Return (X, Y) of the center of cell containing provided text 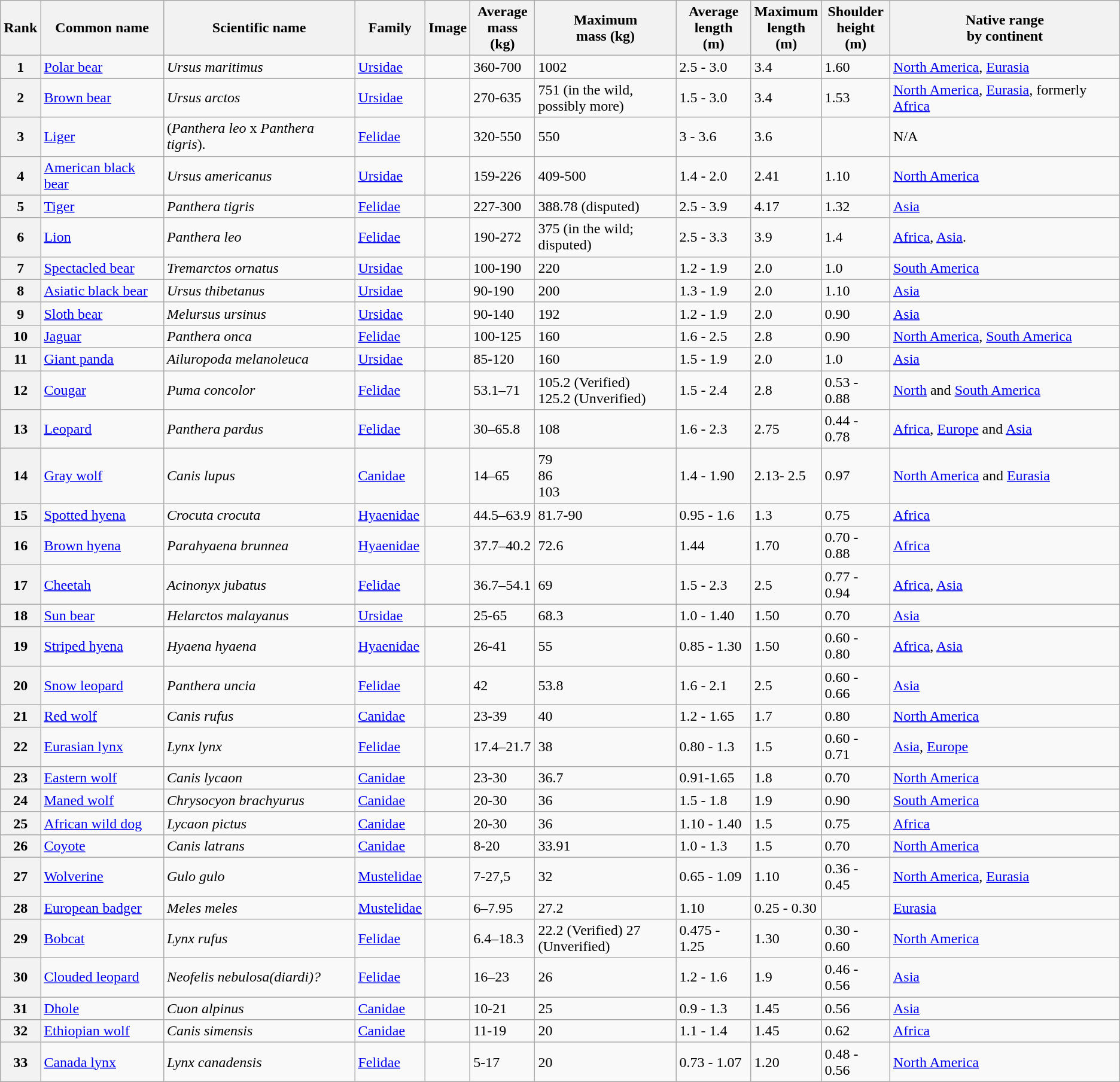
0.36 - 0.45 (856, 877)
24 (20, 800)
Crocuta crocuta (259, 515)
0.77 - 0.94 (856, 585)
1002 (605, 67)
3.9 (786, 237)
0.97 (856, 476)
Spectacled bear (102, 268)
2.5 - 3.9 (713, 206)
North America, South America (1005, 336)
Panthera pardus (259, 429)
Hyaena hyaena (259, 646)
2.75 (786, 429)
1.5 - 1.9 (713, 359)
1.7 (786, 716)
Eurasian lynx (102, 746)
320-550 (503, 136)
Ursus maritimus (259, 67)
28 (20, 907)
36.7–54.1 (503, 585)
1.4 (856, 237)
22.2 (Verified) 27 (Unverified) (605, 939)
9 (20, 313)
7986103 (605, 476)
375 (in the wild; disputed) (605, 237)
Asiatic black bear (102, 291)
Panthera tigris (259, 206)
2.5 - 3.0 (713, 67)
Gulo gulo (259, 877)
17.4–21.7 (503, 746)
Tiger (102, 206)
192 (605, 313)
85-120 (503, 359)
Lynx lynx (259, 746)
Cougar (102, 390)
22 (20, 746)
0.25 - 0.30 (786, 907)
3.6 (786, 136)
Ursus thibetanus (259, 291)
0.65 - 1.09 (713, 877)
23-39 (503, 716)
Africa, Asia. (1005, 237)
1.3 (786, 515)
16 (20, 545)
0.46 - 0.56 (856, 977)
18 (20, 615)
Canis latrans (259, 846)
5-17 (503, 1062)
Bobcat (102, 939)
0.48 - 0.56 (856, 1062)
1.4 - 2.0 (713, 176)
0.80 (856, 716)
Scientific name (259, 28)
Coyote (102, 846)
1.53 (856, 98)
Ursus americanus (259, 176)
4 (20, 176)
0.60 - 0.71 (856, 746)
1.2 - 1.65 (713, 716)
1.2 - 1.6 (713, 977)
Brown hyena (102, 545)
1.32 (856, 206)
1.5 - 3.0 (713, 98)
0.80 - 1.3 (713, 746)
13 (20, 429)
Brown bear (102, 98)
0.60 - 0.80 (856, 646)
53.8 (605, 685)
Maned wolf (102, 800)
68.3 (605, 615)
African wild dog (102, 823)
1.60 (856, 67)
0.73 - 1.07 (713, 1062)
Tremarctos ornatus (259, 268)
Eastern wolf (102, 778)
21 (20, 716)
31 (20, 1008)
36.7 (605, 778)
Acinonyx jubatus (259, 585)
2.41 (786, 176)
Neofelis nebulosa(diardi)? (259, 977)
6 (20, 237)
2.5 - 3.3 (713, 237)
1 (20, 67)
33.91 (605, 846)
10 (20, 336)
550 (605, 136)
14–65 (503, 476)
8 (20, 291)
27.2 (605, 907)
1.44 (713, 545)
N/A (1005, 136)
19 (20, 646)
North and South America (1005, 390)
0.44 - 0.78 (856, 429)
North America and Eurasia (1005, 476)
23-30 (503, 778)
Lion (102, 237)
Cheetah (102, 585)
14 (20, 476)
40 (605, 716)
2.13- 2.5 (786, 476)
Chrysocyon brachyurus (259, 800)
1.70 (786, 545)
0.70 - 0.88 (856, 545)
Red wolf (102, 716)
Canis simensis (259, 1031)
Averagelength(m) (713, 28)
4.17 (786, 206)
44.5–63.9 (503, 515)
Dhole (102, 1008)
108 (605, 429)
Panthera leo (259, 237)
Striped hyena (102, 646)
7-27,5 (503, 877)
55 (605, 646)
Snow leopard (102, 685)
Liger (102, 136)
Sun bear (102, 615)
270-635 (503, 98)
Clouded leopard (102, 977)
10-21 (503, 1008)
8-20 (503, 846)
Canis rufus (259, 716)
Puma concolor (259, 390)
16–23 (503, 977)
190-272 (503, 237)
1.0 - 1.40 (713, 615)
Eurasia (1005, 907)
3 (20, 136)
Lycaon pictus (259, 823)
81.7-90 (605, 515)
1.6 - 2.1 (713, 685)
5 (20, 206)
1.4 - 1.90 (713, 476)
1.20 (786, 1062)
Giant panda (102, 359)
0.56 (856, 1008)
Ethiopian wolf (102, 1031)
Canis lycaon (259, 778)
American black bear (102, 176)
0.60 - 0.66 (856, 685)
Parahyaena brunnea (259, 545)
Africa, Europe and Asia (1005, 429)
30 (20, 977)
Averagemass (kg) (503, 28)
1.0 - 1.3 (713, 846)
Gray wolf (102, 476)
388.78 (disputed) (605, 206)
Jaguar (102, 336)
42 (503, 685)
Polar bear (102, 67)
27 (20, 877)
Leopard (102, 429)
90-140 (503, 313)
2 (20, 98)
7 (20, 268)
11 (20, 359)
1.5 - 2.3 (713, 585)
1.5 - 1.8 (713, 800)
1.8 (786, 778)
105.2 (Verified)125.2 (Unverified) (605, 390)
Melursus ursinus (259, 313)
0.62 (856, 1031)
6–7.95 (503, 907)
1.6 - 2.3 (713, 429)
6.4–18.3 (503, 939)
11-19 (503, 1031)
1.1 - 1.4 (713, 1031)
69 (605, 585)
Helarctos malayanus (259, 615)
European badger (102, 907)
Panthera uncia (259, 685)
Panthera onca (259, 336)
17 (20, 585)
53.1–71 (503, 390)
30–65.8 (503, 429)
1.3 - 1.9 (713, 291)
Lynx canadensis (259, 1062)
100-190 (503, 268)
25-65 (503, 615)
159-226 (503, 176)
Sloth bear (102, 313)
Spotted hyena (102, 515)
0.95 - 1.6 (713, 515)
29 (20, 939)
Cuon alpinus (259, 1008)
Ailuropoda melanoleuca (259, 359)
26-41 (503, 646)
0.475 - 1.25 (713, 939)
0.53 - 0.88 (856, 390)
Asia, Europe (1005, 746)
Meles meles (259, 907)
Maximumlength(m) (786, 28)
38 (605, 746)
227-300 (503, 206)
Shoulderheight(m) (856, 28)
409-500 (605, 176)
72.6 (605, 545)
0.30 - 0.60 (856, 939)
1.10 - 1.40 (713, 823)
3 - 3.6 (713, 136)
Family (390, 28)
220 (605, 268)
0.91-1.65 (713, 778)
15 (20, 515)
100-125 (503, 336)
37.7–40.2 (503, 545)
Ursus arctos (259, 98)
Canada lynx (102, 1062)
1.30 (786, 939)
Rank (20, 28)
200 (605, 291)
0.85 - 1.30 (713, 646)
Maximummass (kg) (605, 28)
33 (20, 1062)
Native range by continent (1005, 28)
(Panthera leo x Panthera tigris). (259, 136)
751 (in the wild, possibly more) (605, 98)
360-700 (503, 67)
Common name (102, 28)
1.6 - 2.5 (713, 336)
12 (20, 390)
Wolverine (102, 877)
1.5 - 2.4 (713, 390)
Canis lupus (259, 476)
Lynx rufus (259, 939)
North America, Eurasia, formerly Africa (1005, 98)
23 (20, 778)
Image (448, 28)
0.9 - 1.3 (713, 1008)
90-190 (503, 291)
